Return (x, y) of the center of cell containing provided text 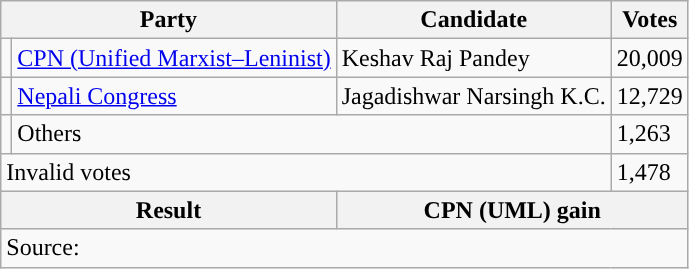
Party (168, 20)
Votes (650, 20)
CPN (Unified Marxist–Leninist) (174, 58)
Result (168, 210)
12,729 (650, 96)
CPN (UML) gain (512, 210)
Keshav Raj Pandey (474, 58)
1,478 (650, 172)
Candidate (474, 20)
Others (312, 134)
Invalid votes (306, 172)
Jagadishwar Narsingh K.C. (474, 96)
1,263 (650, 134)
20,009 (650, 58)
Source: (345, 248)
Nepali Congress (174, 96)
